Return (X, Y) of the center of cell containing provided text 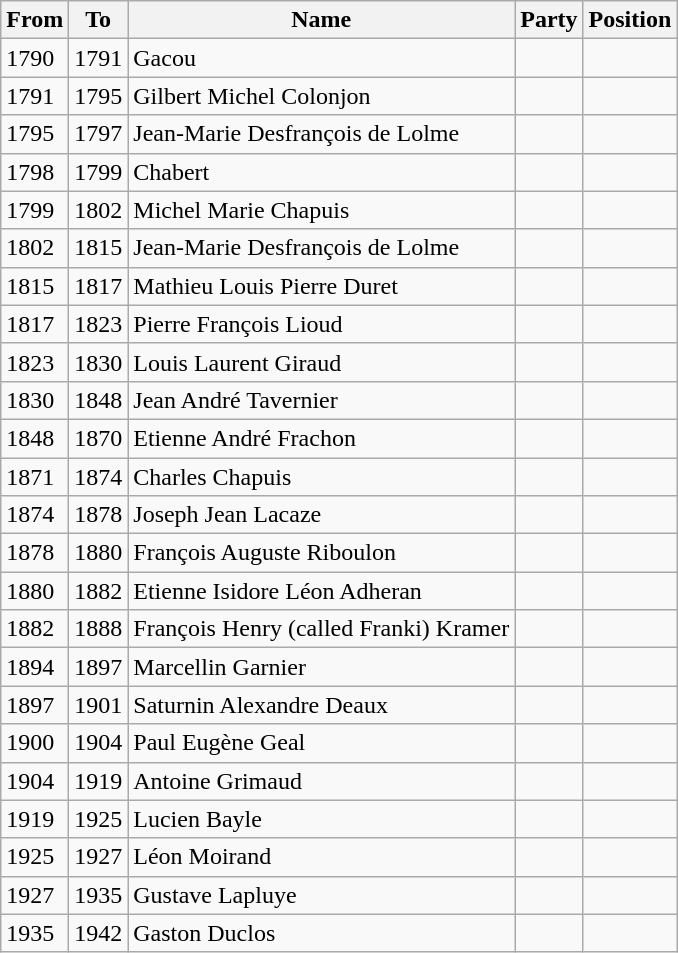
1901 (98, 705)
Mathieu Louis Pierre Duret (322, 286)
Marcellin Garnier (322, 667)
1797 (98, 134)
To (98, 20)
Saturnin Alexandre Deaux (322, 705)
Position (630, 20)
Pierre François Lioud (322, 324)
Gilbert Michel Colonjon (322, 96)
Gustave Lapluye (322, 895)
1870 (98, 438)
Gaston Duclos (322, 933)
Louis Laurent Giraud (322, 362)
Joseph Jean Lacaze (322, 515)
1894 (35, 667)
1888 (98, 629)
Gacou (322, 58)
François Henry (called Franki) Kramer (322, 629)
1942 (98, 933)
Antoine Grimaud (322, 781)
1900 (35, 743)
Michel Marie Chapuis (322, 210)
Etienne Isidore Léon Adheran (322, 591)
1790 (35, 58)
1871 (35, 477)
Jean André Tavernier (322, 400)
Paul Eugène Geal (322, 743)
Chabert (322, 172)
Party (549, 20)
François Auguste Riboulon (322, 553)
Lucien Bayle (322, 819)
From (35, 20)
1798 (35, 172)
Name (322, 20)
Etienne André Frachon (322, 438)
Charles Chapuis (322, 477)
Léon Moirand (322, 857)
